Find where the given text appears and provide that cell's center as (X, Y) coordinate. 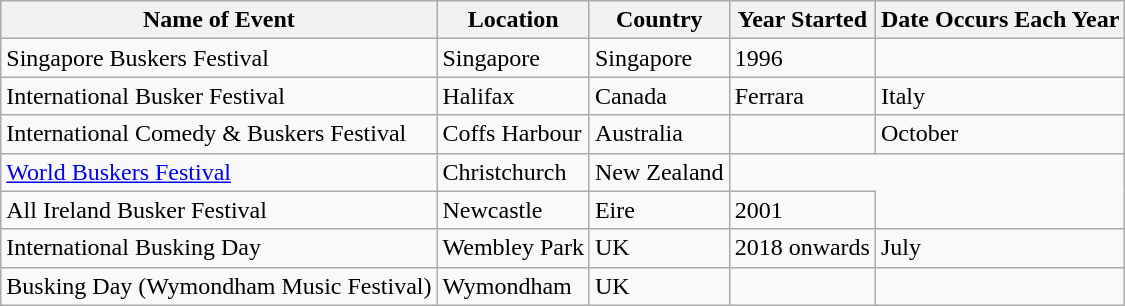
Christchurch (513, 172)
All Ireland Busker Festival (219, 210)
July (1000, 248)
Coffs Harbour (513, 134)
2018 onwards (802, 248)
Italy (1000, 96)
Country (659, 20)
Wymondham (513, 286)
Halifax (513, 96)
Ferrara (802, 96)
International Comedy & Buskers Festival (219, 134)
Eire (659, 210)
Year Started (802, 20)
Busking Day (Wymondham Music Festival) (219, 286)
1996 (802, 58)
International Busking Day (219, 248)
Date Occurs Each Year (1000, 20)
Wembley Park (513, 248)
Canada (659, 96)
New Zealand (659, 172)
International Busker Festival (219, 96)
Newcastle (513, 210)
Singapore Buskers Festival (219, 58)
Name of Event (219, 20)
October (1000, 134)
Location (513, 20)
Australia (659, 134)
2001 (802, 210)
World Buskers Festival (219, 172)
